Capture the cell that displays the provided text and extract its (x, y) central coordinate. 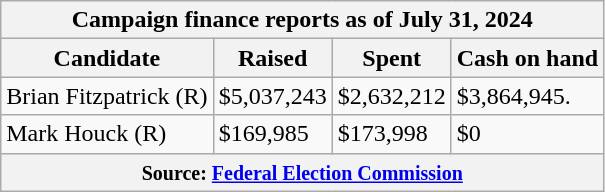
Raised (272, 58)
$2,632,212 (392, 96)
Spent (392, 58)
$169,985 (272, 134)
$3,864,945. (527, 96)
Brian Fitzpatrick (R) (107, 96)
Source: Federal Election Commission (302, 172)
$5,037,243 (272, 96)
$0 (527, 134)
Campaign finance reports as of July 31, 2024 (302, 20)
Cash on hand (527, 58)
Mark Houck (R) (107, 134)
Candidate (107, 58)
$173,998 (392, 134)
